Extract the [X, Y] coordinate from the center of the cell holding the provided text.  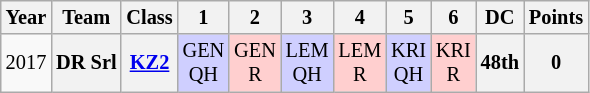
48th [500, 63]
GENQH [204, 63]
6 [454, 17]
2017 [26, 63]
Points [556, 17]
KZ2 [149, 63]
DR Srl [86, 63]
LEMQH [308, 63]
KRIR [454, 63]
0 [556, 63]
Class [149, 17]
5 [408, 17]
3 [308, 17]
GENR [255, 63]
LEMR [360, 63]
2 [255, 17]
KRIQH [408, 63]
Team [86, 17]
1 [204, 17]
DC [500, 17]
4 [360, 17]
Year [26, 17]
